Return the (X, Y) coordinate for the center point of the cell that contains the specified text.  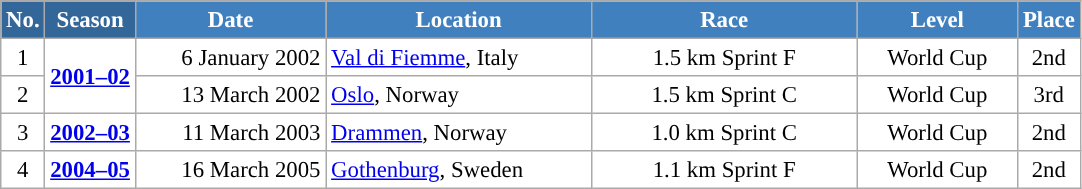
Oslo, Norway (459, 95)
2002–03 (90, 133)
3 (23, 133)
Val di Fiemme, Italy (459, 58)
1 (23, 58)
2 (23, 95)
1.5 km Sprint C (724, 95)
2004–05 (90, 170)
4 (23, 170)
1.1 km Sprint F (724, 170)
11 March 2003 (230, 133)
1.5 km Sprint F (724, 58)
3rd (1049, 95)
Location (459, 20)
16 March 2005 (230, 170)
Drammen, Norway (459, 133)
Gothenburg, Sweden (459, 170)
No. (23, 20)
Level (938, 20)
Place (1049, 20)
Season (90, 20)
Race (724, 20)
Date (230, 20)
13 March 2002 (230, 95)
2001–02 (90, 76)
6 January 2002 (230, 58)
1.0 km Sprint C (724, 133)
